Find where the given text appears and provide that cell's center as [X, Y] coordinate. 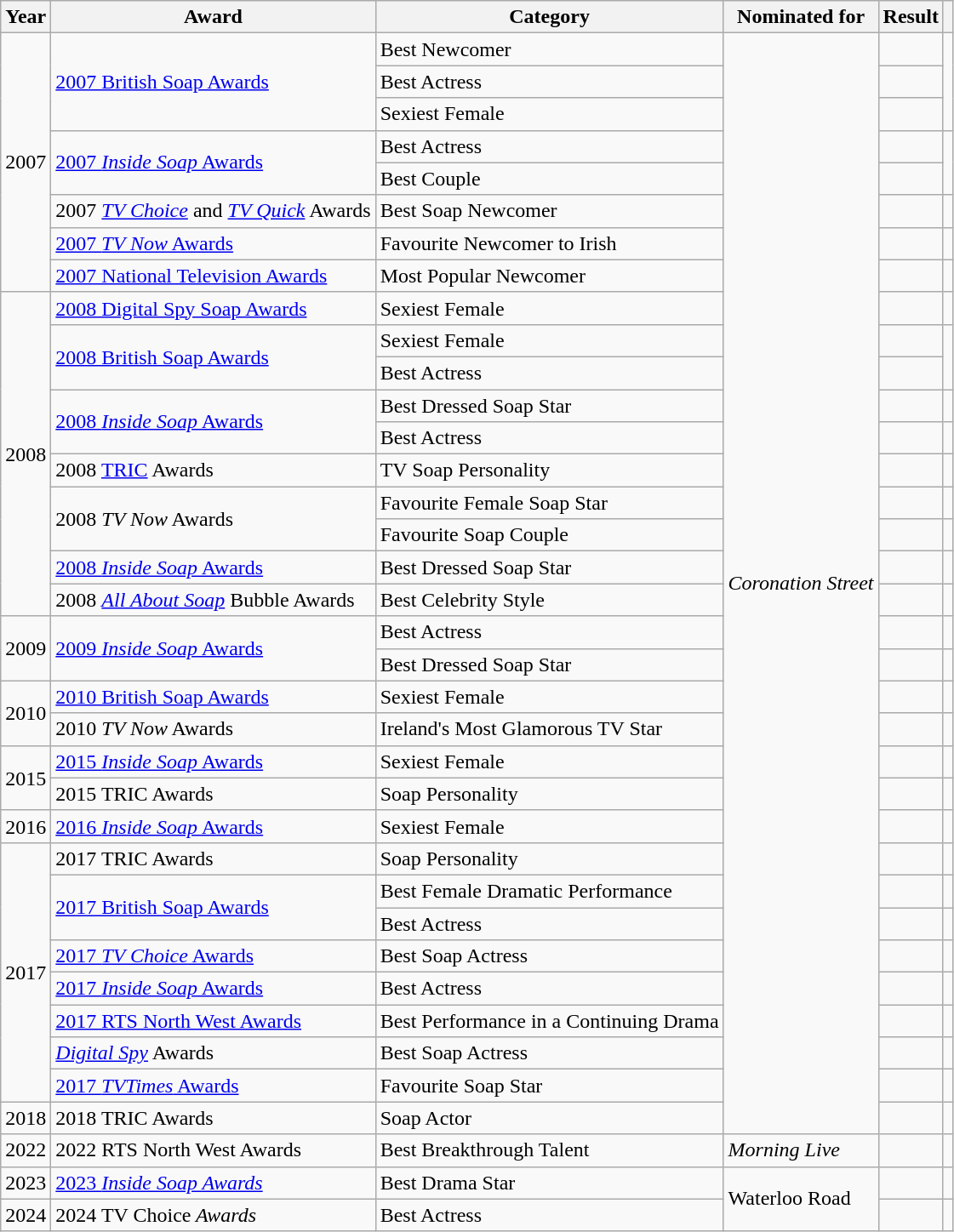
Category [550, 17]
2007 TV Now Awards [213, 243]
Waterloo Road [801, 1199]
Ireland's Most Glamorous TV Star [550, 729]
2010 TV Now Awards [213, 729]
2008 TV Now Awards [213, 519]
2015 TRIC Awards [213, 794]
2015 [26, 778]
Morning Live [801, 1150]
2007 Inside Soap Awards [213, 163]
2008 [26, 454]
Year [26, 17]
Favourite Female Soap Star [550, 503]
Best Female Dramatic Performance [550, 891]
2010 [26, 713]
Best Drama Star [550, 1183]
Favourite Soap Star [550, 1086]
2018 TRIC Awards [213, 1118]
2008 TRIC Awards [213, 471]
2022 [26, 1150]
Best Celebrity Style [550, 600]
2024 [26, 1215]
2017 RTS North West Awards [213, 1021]
2010 British Soap Awards [213, 697]
Best Soap Newcomer [550, 211]
2017 TV Choice Awards [213, 956]
2018 [26, 1118]
Favourite Newcomer to Irish [550, 243]
Favourite Soap Couple [550, 535]
Most Popular Newcomer [550, 276]
2017 British Soap Awards [213, 907]
Soap Actor [550, 1118]
2022 RTS North West Awards [213, 1150]
2017 TVTimes Awards [213, 1086]
Nominated for [801, 17]
Award [213, 17]
2017 TRIC Awards [213, 858]
Best Breakthrough Talent [550, 1150]
2017 [26, 972]
2023 [26, 1183]
2009 Inside Soap Awards [213, 648]
2015 Inside Soap Awards [213, 761]
2023 Inside Soap Awards [213, 1183]
2016 Inside Soap Awards [213, 826]
TV Soap Personality [550, 471]
Result [911, 17]
2016 [26, 826]
2008 All About Soap Bubble Awards [213, 600]
2007 TV Choice and TV Quick Awards [213, 211]
2008 British Soap Awards [213, 356]
Coronation Street [801, 584]
Best Couple [550, 179]
2007 British Soap Awards [213, 82]
2008 Digital Spy Soap Awards [213, 308]
2007 National Television Awards [213, 276]
2007 [26, 163]
2009 [26, 648]
Best Performance in a Continuing Drama [550, 1021]
Best Newcomer [550, 49]
2024 TV Choice Awards [213, 1215]
Digital Spy Awards [213, 1053]
2017 Inside Soap Awards [213, 989]
